Capture the cell that displays the provided text and extract its (X, Y) central coordinate. 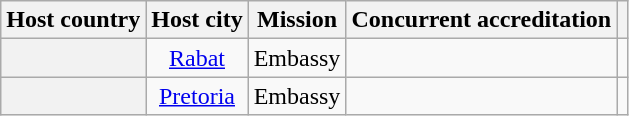
Host city (197, 20)
Rabat (197, 58)
Pretoria (197, 96)
Concurrent accreditation (482, 20)
Mission (297, 20)
Host country (74, 20)
